Extract the (x, y) coordinate from the center of the cell holding the provided text.  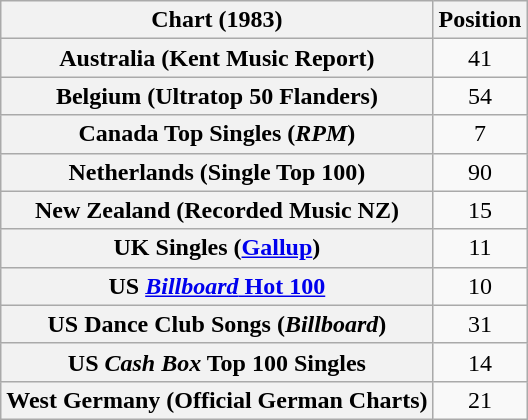
US Billboard Hot 100 (217, 286)
15 (480, 210)
21 (480, 400)
7 (480, 134)
Netherlands (Single Top 100) (217, 172)
41 (480, 58)
Australia (Kent Music Report) (217, 58)
US Dance Club Songs (Billboard) (217, 324)
90 (480, 172)
14 (480, 362)
Position (480, 20)
UK Singles (Gallup) (217, 248)
Belgium (Ultratop 50 Flanders) (217, 96)
31 (480, 324)
10 (480, 286)
US Cash Box Top 100 Singles (217, 362)
Chart (1983) (217, 20)
New Zealand (Recorded Music NZ) (217, 210)
West Germany (Official German Charts) (217, 400)
11 (480, 248)
Canada Top Singles (RPM) (217, 134)
54 (480, 96)
